Search for the cell housing the specified text and yield its [x, y] center coordinate. 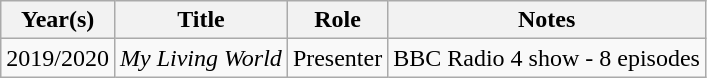
BBC Radio 4 show - 8 episodes [547, 58]
Notes [547, 20]
Year(s) [58, 20]
Title [200, 20]
My Living World [200, 58]
Role [337, 20]
2019/2020 [58, 58]
Presenter [337, 58]
